Search for the cell housing the specified text and yield its (x, y) center coordinate. 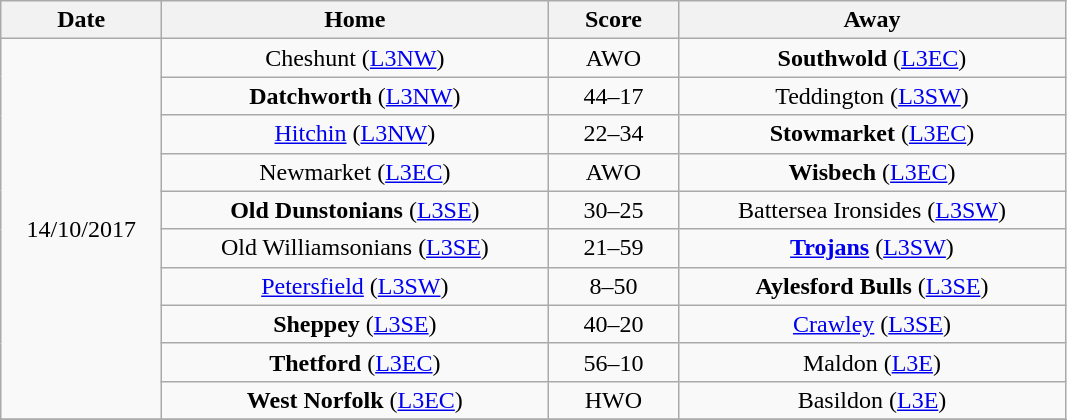
Old Dunstonians (L3SE) (355, 210)
Battersea Ironsides (L3SW) (872, 210)
Aylesford Bulls (L3SE) (872, 286)
Home (355, 20)
HWO (614, 400)
Crawley (L3SE) (872, 324)
21–59 (614, 248)
56–10 (614, 362)
Away (872, 20)
14/10/2017 (82, 230)
Thetford (L3EC) (355, 362)
Old Williamsonians (L3SE) (355, 248)
Stowmarket (L3EC) (872, 134)
Date (82, 20)
Basildon (L3E) (872, 400)
Southwold (L3EC) (872, 58)
30–25 (614, 210)
8–50 (614, 286)
Teddington (L3SW) (872, 96)
44–17 (614, 96)
Hitchin (L3NW) (355, 134)
Sheppey (L3SE) (355, 324)
Newmarket (L3EC) (355, 172)
Wisbech (L3EC) (872, 172)
Trojans (L3SW) (872, 248)
Score (614, 20)
West Norfolk (L3EC) (355, 400)
Maldon (L3E) (872, 362)
Datchworth (L3NW) (355, 96)
Cheshunt (L3NW) (355, 58)
40–20 (614, 324)
Petersfield (L3SW) (355, 286)
22–34 (614, 134)
